For the text-containing cell, return its midpoint in [x, y] coordinate format. 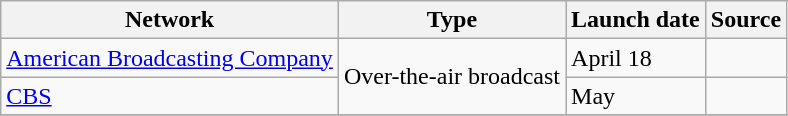
April 18 [636, 58]
CBS [170, 96]
Launch date [636, 20]
Source [746, 20]
May [636, 96]
American Broadcasting Company [170, 58]
Type [452, 20]
Over-the-air broadcast [452, 77]
Network [170, 20]
